Search for the cell housing the specified text and yield its [x, y] center coordinate. 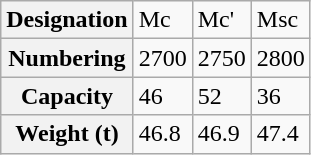
2700 [162, 58]
46.8 [162, 134]
Msc [280, 20]
2800 [280, 58]
Mc' [222, 20]
2750 [222, 58]
Capacity [67, 96]
46.9 [222, 134]
Mc [162, 20]
Numbering [67, 58]
46 [162, 96]
52 [222, 96]
Designation [67, 20]
36 [280, 96]
Weight (t) [67, 134]
47.4 [280, 134]
